Scan for the cell matching the given text and deliver its [x, y] coordinate at center. 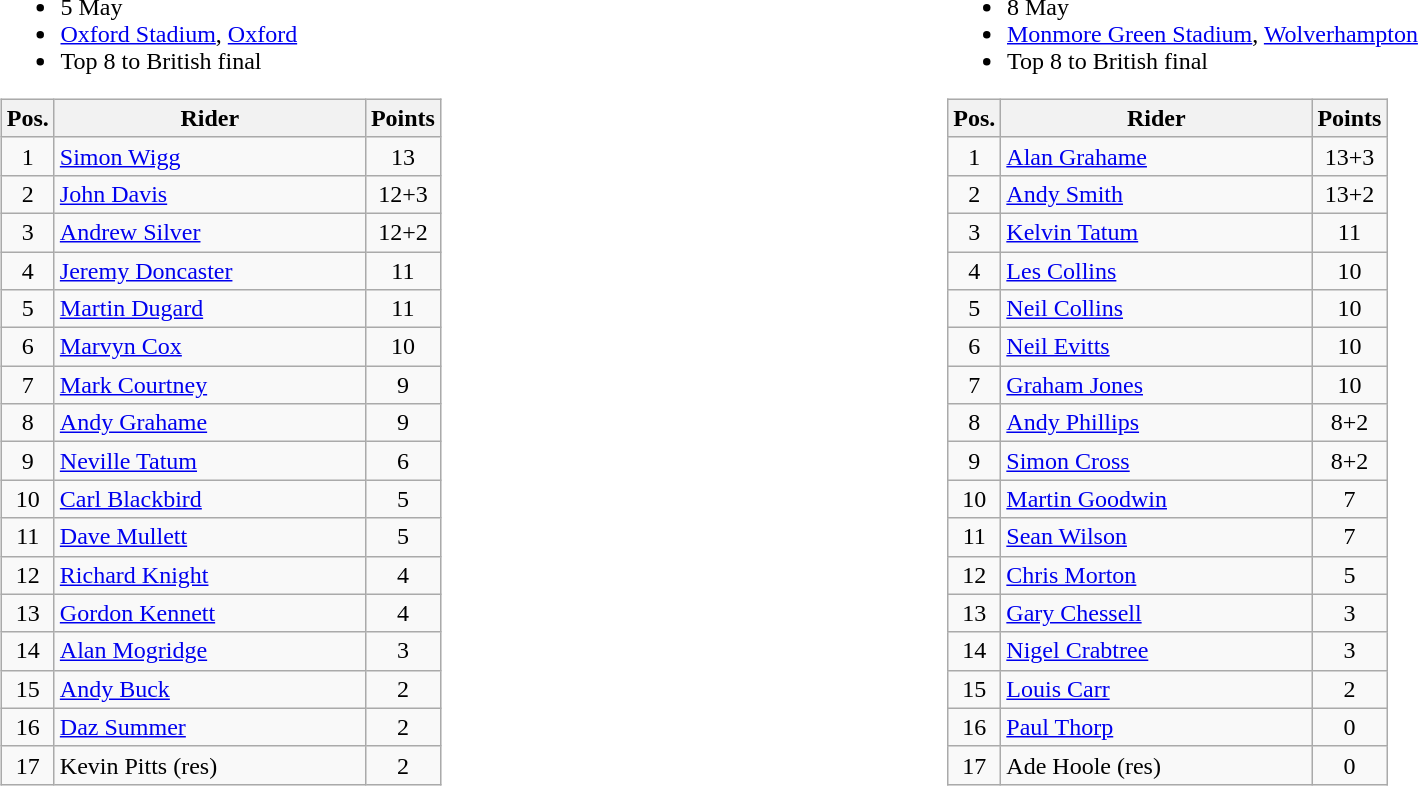
13+3 [1350, 156]
Neville Tatum [210, 461]
Gordon Kennett [210, 613]
Simon Wigg [210, 156]
Alan Grahame [1156, 156]
Richard Knight [210, 575]
Andy Buck [210, 689]
13+2 [1350, 194]
12+2 [402, 232]
12+3 [402, 194]
Nigel Crabtree [1156, 651]
Mark Courtney [210, 385]
Gary Chessell [1156, 613]
Andy Grahame [210, 423]
John Davis [210, 194]
Louis Carr [1156, 689]
Andy Smith [1156, 194]
Andy Phillips [1156, 423]
Chris Morton [1156, 575]
Andrew Silver [210, 232]
Alan Mogridge [210, 651]
Kevin Pitts (res) [210, 765]
Dave Mullett [210, 537]
Marvyn Cox [210, 347]
Carl Blackbird [210, 499]
Simon Cross [1156, 461]
Neil Evitts [1156, 347]
Sean Wilson [1156, 537]
Martin Dugard [210, 309]
Jeremy Doncaster [210, 271]
Neil Collins [1156, 309]
Martin Goodwin [1156, 499]
Les Collins [1156, 271]
Paul Thorp [1156, 727]
Graham Jones [1156, 385]
Kelvin Tatum [1156, 232]
Daz Summer [210, 727]
Ade Hoole (res) [1156, 765]
